Identify which cell holds the provided text, then report its [X, Y] central coordinate. 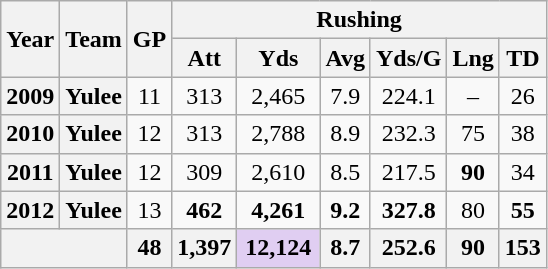
462 [204, 210]
12,124 [278, 248]
232.3 [408, 134]
217.5 [408, 172]
Att [204, 58]
7.9 [346, 96]
2,610 [278, 172]
34 [522, 172]
2010 [30, 134]
252.6 [408, 248]
8.5 [346, 172]
– [473, 96]
2009 [30, 96]
Lng [473, 58]
80 [473, 210]
13 [149, 210]
GP [149, 39]
2012 [30, 210]
Year [30, 39]
4,261 [278, 210]
9.2 [346, 210]
327.8 [408, 210]
Team [94, 39]
38 [522, 134]
153 [522, 248]
26 [522, 96]
224.1 [408, 96]
2,465 [278, 96]
8.9 [346, 134]
309 [204, 172]
Rushing [360, 20]
11 [149, 96]
8.7 [346, 248]
2011 [30, 172]
Yds/G [408, 58]
Yds [278, 58]
TD [522, 58]
2,788 [278, 134]
48 [149, 248]
1,397 [204, 248]
75 [473, 134]
Avg [346, 58]
55 [522, 210]
